Find where the given text appears and provide that cell's center as [X, Y] coordinate. 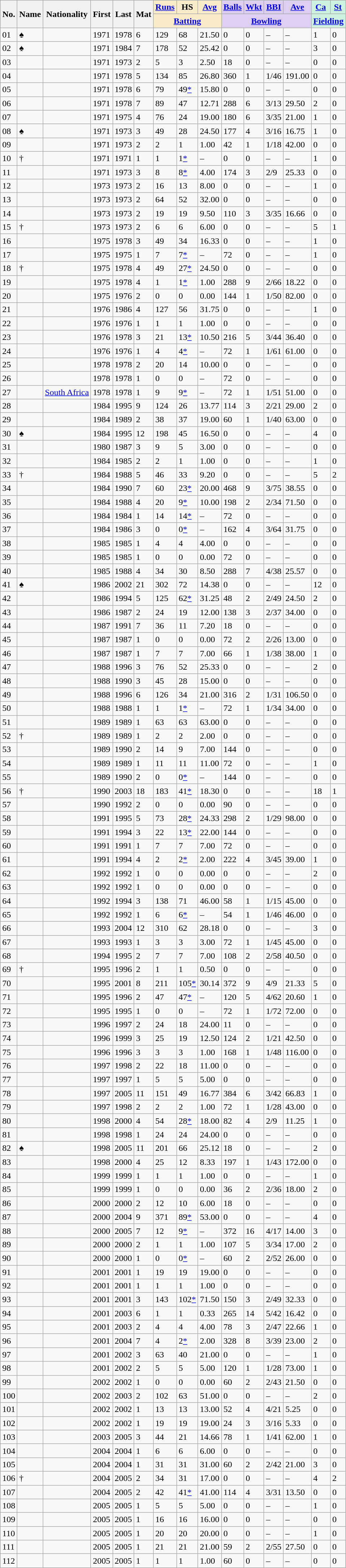
1/51 [274, 392]
66.83 [297, 1093]
32.33 [297, 1300]
4/38 [274, 571]
23 [9, 337]
360 [233, 76]
126 [165, 695]
17 [9, 255]
112 [9, 1561]
18.30 [210, 791]
109 [9, 1520]
Batting [188, 21]
39 [9, 557]
32.00 [210, 200]
98 [9, 1368]
2/66 [274, 282]
12.00 [210, 612]
2/47 [274, 1327]
101 [9, 1409]
30.14 [210, 983]
12.50 [210, 1038]
1/18 [274, 144]
177 [233, 131]
14.38 [210, 584]
103 [9, 1437]
3/31 [274, 1492]
31.00 [210, 1464]
5.25 [297, 1409]
10.50 [210, 337]
1/45 [274, 942]
23.00 [297, 1341]
11.25 [297, 1121]
183 [165, 791]
104 [9, 1451]
13.77 [210, 406]
49* [187, 90]
26.00 [297, 1258]
265 [233, 1313]
197 [233, 1162]
96 [9, 1341]
07 [9, 117]
26.80 [210, 76]
Ca [321, 7]
25.42 [210, 48]
31.25 [210, 598]
1980 [102, 447]
HS [187, 7]
1/41 [274, 1437]
20.60 [297, 997]
16.66 [297, 213]
3/44 [274, 337]
02 [9, 48]
55 [9, 777]
Name [30, 14]
81 [9, 1135]
4/9 [274, 983]
178 [165, 48]
14* [187, 516]
106 [9, 1478]
105* [187, 983]
Runs [165, 7]
162 [233, 530]
25.12 [210, 1148]
180 [233, 117]
8.50 [210, 571]
27 [9, 392]
2.50 [210, 62]
94 [9, 1313]
39.00 [297, 860]
211 [165, 983]
06 [9, 103]
87 [9, 1217]
116.00 [297, 1052]
98.00 [297, 818]
57 [9, 804]
16.42 [297, 1313]
No. [9, 14]
13.50 [297, 1492]
2/36 [274, 1189]
2/55 [274, 1547]
216 [233, 337]
80 [9, 1121]
2/43 [274, 1382]
65 [9, 915]
12.71 [210, 103]
82.00 [297, 296]
106.50 [297, 695]
Last [123, 14]
4/62 [274, 997]
4/21 [274, 1409]
111 [9, 1547]
83 [9, 1162]
100 [9, 1396]
2/34 [274, 502]
Nationality [67, 14]
Mat [144, 14]
72.00 [297, 1011]
9.20 [210, 475]
74 [9, 1038]
25.57 [297, 571]
15.80 [210, 90]
Wkt [254, 7]
27* [187, 268]
43 [9, 612]
61 [9, 860]
21.33 [297, 983]
316 [233, 695]
51 [9, 722]
5.33 [297, 1423]
Ave [297, 7]
15 [9, 227]
168 [233, 1052]
53 [9, 750]
73.00 [297, 1368]
04 [9, 76]
93 [9, 1300]
3/45 [274, 860]
50 [9, 708]
BBI [274, 7]
97 [9, 1355]
99 [9, 1382]
77 [9, 1080]
8.00 [210, 186]
43.00 [297, 1107]
St [338, 7]
102* [187, 1300]
22.00 [210, 832]
2/26 [274, 640]
201 [165, 1148]
150 [233, 1300]
05 [9, 90]
62.00 [297, 1437]
3/42 [274, 1093]
127 [165, 310]
143 [165, 1300]
2/37 [274, 612]
38.00 [297, 653]
29.00 [297, 406]
28.18 [210, 928]
1/40 [274, 420]
1/43 [274, 1162]
29 [9, 420]
2/21 [274, 406]
29.50 [297, 103]
16.33 [210, 241]
47* [187, 997]
1/50 [274, 296]
14.00 [297, 1231]
36.40 [297, 337]
53.00 [210, 1217]
42.50 [297, 1038]
328 [233, 1341]
41 [9, 584]
01 [9, 35]
32 [9, 461]
92 [9, 1286]
27.50 [297, 1547]
3/34 [274, 1244]
61.00 [297, 351]
191.00 [297, 76]
62* [187, 598]
15.00 [210, 681]
0.50 [210, 969]
134 [165, 76]
2/42 [274, 1464]
1/61 [274, 351]
22.66 [297, 1327]
03 [9, 62]
5/42 [274, 1313]
8.33 [210, 1162]
129 [165, 35]
35 [9, 502]
89* [187, 1217]
1/29 [274, 818]
7* [187, 255]
8* [187, 172]
468 [233, 488]
18.22 [297, 282]
42.00 [297, 144]
Balls [233, 7]
23* [187, 488]
2/58 [274, 956]
09 [9, 144]
1/15 [274, 901]
Avg [210, 7]
1/38 [274, 653]
9.50 [210, 213]
4* [187, 351]
371 [165, 1217]
1/48 [274, 1052]
86 [9, 1203]
First [102, 14]
1/72 [274, 1011]
172.00 [297, 1162]
298 [233, 818]
91 [9, 1272]
16.50 [210, 433]
151 [165, 1093]
302 [165, 584]
3/39 [274, 1341]
95 [9, 1327]
2/52 [274, 1258]
08 [9, 131]
174 [233, 172]
67 [9, 942]
0.33 [210, 1313]
Bowling [266, 21]
3/75 [274, 488]
24.33 [210, 818]
125 [165, 598]
14.66 [210, 1437]
384 [233, 1093]
16.00 [210, 1520]
Fielding [328, 21]
South Africa [67, 392]
1/31 [274, 695]
84 [9, 1176]
16.77 [210, 1093]
310 [165, 928]
40.50 [297, 956]
1/34 [274, 708]
3/64 [274, 530]
69 [9, 969]
105 [9, 1464]
75 [9, 1052]
7.20 [210, 626]
222 [233, 860]
6* [187, 915]
3/13 [274, 103]
88 [9, 1231]
38.55 [297, 488]
1/21 [274, 1038]
4/17 [274, 1231]
70 [9, 983]
16.75 [297, 131]
41.00 [210, 1492]
